Output the [X, Y] coordinate of the center of the cell containing the given text.  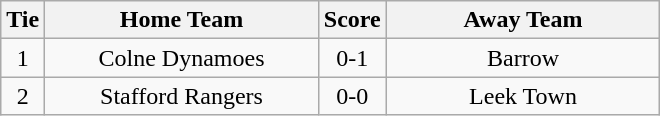
0-0 [352, 96]
Score [352, 20]
Tie [23, 20]
Barrow [523, 58]
2 [23, 96]
0-1 [352, 58]
Stafford Rangers [182, 96]
Home Team [182, 20]
1 [23, 58]
Leek Town [523, 96]
Colne Dynamoes [182, 58]
Away Team [523, 20]
